Extract the (X, Y) coordinate from the center of the cell holding the provided text.  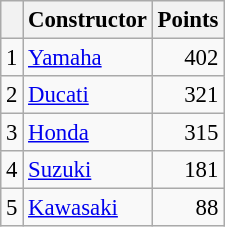
Kawasaki (88, 208)
Constructor (88, 20)
1 (12, 58)
Honda (88, 133)
321 (188, 95)
Suzuki (88, 170)
88 (188, 208)
181 (188, 170)
Yamaha (88, 58)
Ducati (88, 95)
315 (188, 133)
402 (188, 58)
2 (12, 95)
Points (188, 20)
4 (12, 170)
5 (12, 208)
3 (12, 133)
